Identify which cell holds the provided text, then report its [X, Y] central coordinate. 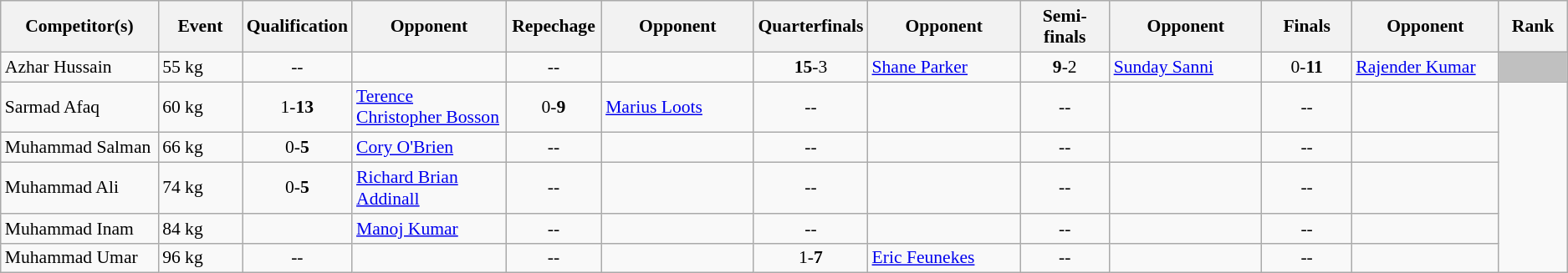
74 kg [201, 189]
Marius Loots [677, 107]
0-11 [1306, 67]
1-13 [298, 107]
60 kg [201, 107]
Azhar Hussain [79, 67]
Sunday Sanni [1186, 67]
Muhammad Salman [79, 148]
Competitor(s) [79, 27]
Quarterfinals [810, 27]
Qualification [298, 27]
Richard Brian Addinall [429, 189]
Muhammad Inam [79, 229]
Rajender Kumar [1425, 67]
66 kg [201, 148]
Terence Christopher Bosson [429, 107]
Sarmad Afaq [79, 107]
1-7 [810, 258]
Eric Feunekes [944, 258]
Finals [1306, 27]
96 kg [201, 258]
Manoj Kumar [429, 229]
Muhammad Umar [79, 258]
Semi-finals [1065, 27]
Shane Parker [944, 67]
55 kg [201, 67]
Repechage [554, 27]
0-9 [554, 107]
84 kg [201, 229]
Event [201, 27]
Rank [1532, 27]
Cory O'Brien [429, 148]
Muhammad Ali [79, 189]
9-2 [1065, 67]
15-3 [810, 67]
